Capture the cell that displays the provided text and extract its (X, Y) central coordinate. 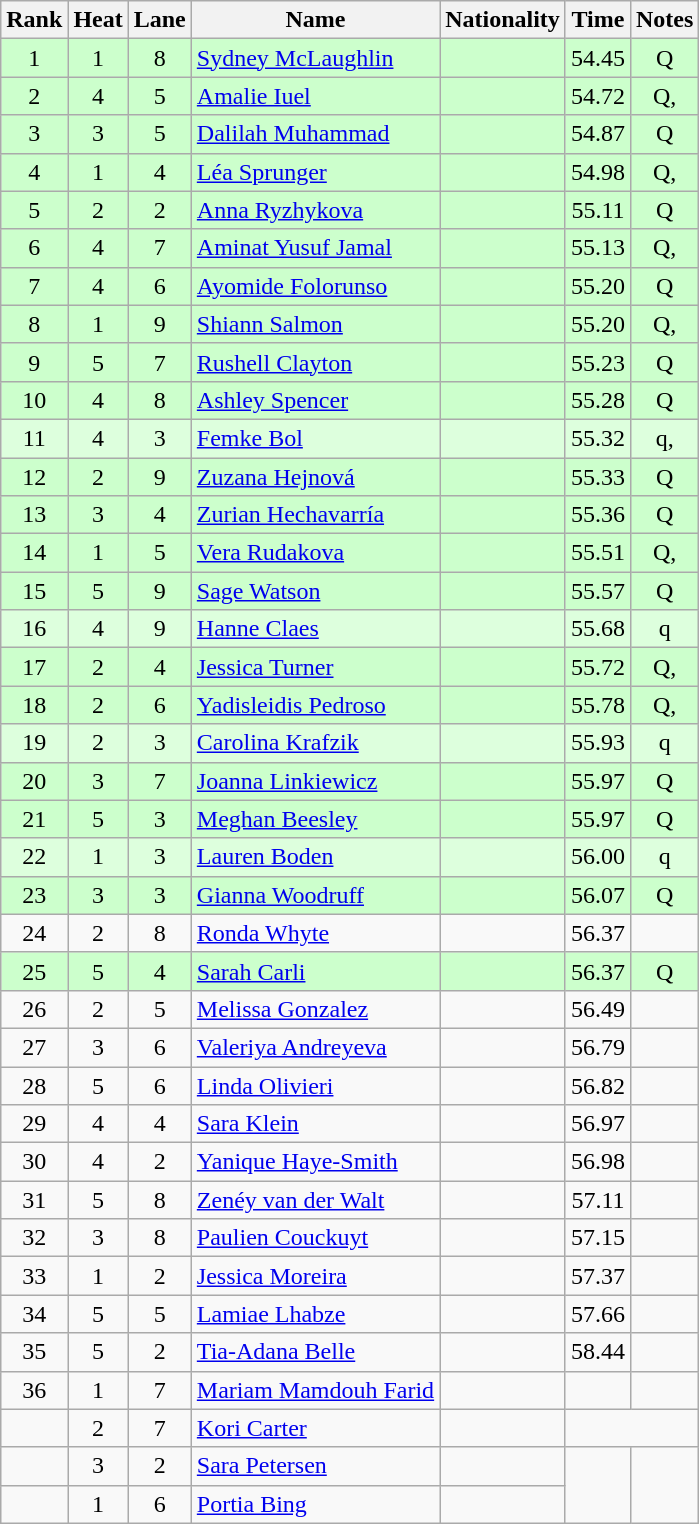
13 (34, 515)
Rank (34, 20)
21 (34, 819)
Carolina Krafzik (315, 743)
Lamiae Lhabze (315, 1314)
34 (34, 1314)
55.28 (598, 400)
Yadisleidis Pedroso (315, 705)
q, (664, 438)
55.23 (598, 362)
Aminat Yusuf Jamal (315, 248)
12 (34, 477)
57.15 (598, 1238)
Heat (98, 20)
Sage Watson (315, 591)
Kori Carter (315, 1428)
Dalilah Muhammad (315, 134)
Anna Ryzhykova (315, 210)
56.00 (598, 857)
Jessica Turner (315, 667)
57.66 (598, 1314)
55.13 (598, 248)
Léa Sprunger (315, 172)
35 (34, 1352)
22 (34, 857)
56.79 (598, 1047)
56.49 (598, 1009)
56.82 (598, 1085)
31 (34, 1200)
56.07 (598, 895)
24 (34, 933)
Femke Bol (315, 438)
Lane (160, 20)
Sarah Carli (315, 971)
56.97 (598, 1124)
Name (315, 20)
Lauren Boden (315, 857)
Hanne Claes (315, 629)
Ashley Spencer (315, 400)
23 (34, 895)
55.51 (598, 553)
Vera Rudakova (315, 553)
27 (34, 1047)
Mariam Mamdouh Farid (315, 1390)
15 (34, 591)
Tia-Adana Belle (315, 1352)
54.98 (598, 172)
Zenéy van der Walt (315, 1200)
20 (34, 781)
55.78 (598, 705)
55.57 (598, 591)
Valeriya Andreyeva (315, 1047)
Sydney McLaughlin (315, 58)
54.87 (598, 134)
Meghan Beesley (315, 819)
55.68 (598, 629)
Melissa Gonzalez (315, 1009)
18 (34, 705)
26 (34, 1009)
Rushell Clayton (315, 362)
55.93 (598, 743)
57.11 (598, 1200)
32 (34, 1238)
Jessica Moreira (315, 1276)
36 (34, 1390)
Zuzana Hejnová (315, 477)
29 (34, 1124)
Yanique Haye-Smith (315, 1162)
58.44 (598, 1352)
33 (34, 1276)
Time (598, 20)
16 (34, 629)
55.33 (598, 477)
30 (34, 1162)
Portia Bing (315, 1504)
Nationality (503, 20)
55.32 (598, 438)
Joanna Linkiewicz (315, 781)
55.72 (598, 667)
Gianna Woodruff (315, 895)
Sara Klein (315, 1124)
Ayomide Folorunso (315, 286)
25 (34, 971)
10 (34, 400)
Sara Petersen (315, 1466)
19 (34, 743)
Amalie Iuel (315, 96)
55.11 (598, 210)
28 (34, 1085)
11 (34, 438)
Notes (664, 20)
54.72 (598, 96)
56.98 (598, 1162)
Shiann Salmon (315, 324)
Zurian Hechavarría (315, 515)
14 (34, 553)
54.45 (598, 58)
17 (34, 667)
Paulien Couckuyt (315, 1238)
57.37 (598, 1276)
55.36 (598, 515)
Linda Olivieri (315, 1085)
Ronda Whyte (315, 933)
